Find where the given text appears and provide that cell's center as [x, y] coordinate. 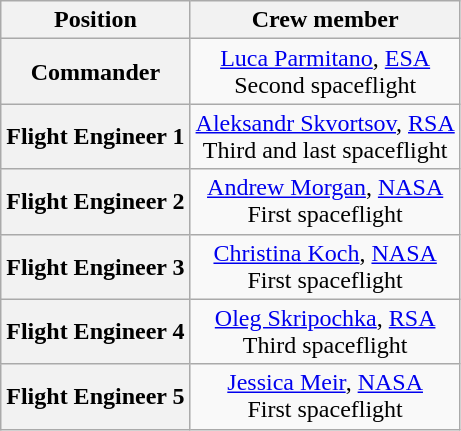
Flight Engineer 3 [96, 266]
Flight Engineer 4 [96, 332]
Flight Engineer 1 [96, 136]
Jessica Meir, NASAFirst spaceflight [325, 396]
Andrew Morgan, NASAFirst spaceflight [325, 202]
Oleg Skripochka, RSAThird spaceflight [325, 332]
Commander [96, 72]
Luca Parmitano, ESASecond spaceflight [325, 72]
Aleksandr Skvortsov, RSAThird and last spaceflight [325, 136]
Christina Koch, NASAFirst spaceflight [325, 266]
Crew member [325, 20]
Position [96, 20]
Flight Engineer 5 [96, 396]
Flight Engineer 2 [96, 202]
